For the text-containing cell, return its midpoint in (X, Y) coordinate format. 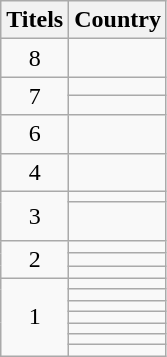
6 (35, 134)
Country (118, 20)
Titels (35, 20)
7 (35, 96)
4 (35, 172)
2 (35, 259)
1 (35, 316)
3 (35, 216)
8 (35, 58)
